Locate the cell with the specified text and output its [X, Y] center coordinate. 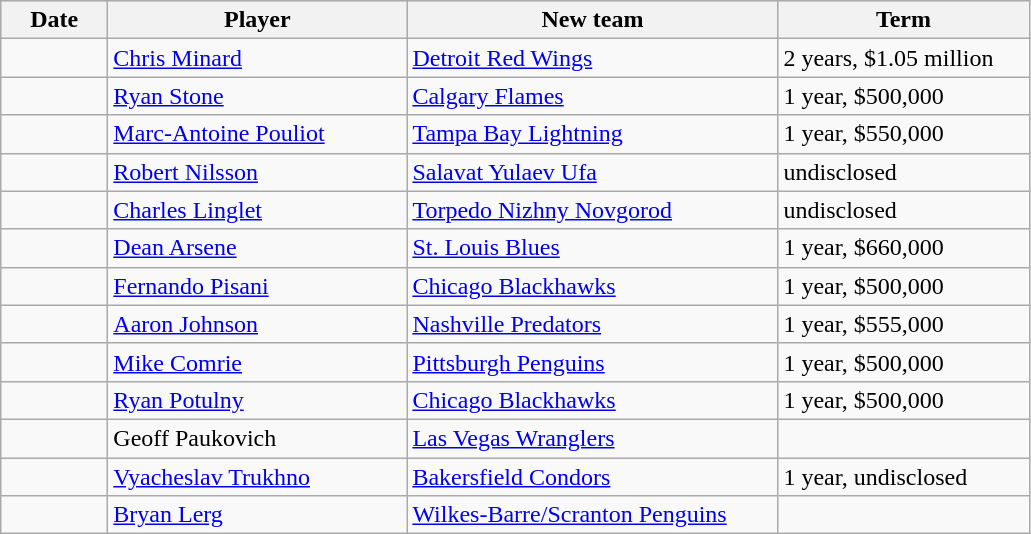
Chris Minard [258, 58]
Nashville Predators [592, 324]
Geoff Paukovich [258, 438]
Ryan Stone [258, 96]
1 year, undisclosed [904, 477]
Robert Nilsson [258, 172]
Torpedo Nizhny Novgorod [592, 210]
2 years, $1.05 million [904, 58]
Marc-Antoine Pouliot [258, 134]
Mike Comrie [258, 362]
Tampa Bay Lightning [592, 134]
Calgary Flames [592, 96]
Bakersfield Condors [592, 477]
Term [904, 20]
Bryan Lerg [258, 515]
Dean Arsene [258, 248]
Fernando Pisani [258, 286]
1 year, $555,000 [904, 324]
Detroit Red Wings [592, 58]
Charles Linglet [258, 210]
Ryan Potulny [258, 400]
Wilkes-Barre/Scranton Penguins [592, 515]
1 year, $660,000 [904, 248]
1 year, $550,000 [904, 134]
New team [592, 20]
Salavat Yulaev Ufa [592, 172]
Date [54, 20]
Pittsburgh Penguins [592, 362]
Vyacheslav Trukhno [258, 477]
St. Louis Blues [592, 248]
Player [258, 20]
Las Vegas Wranglers [592, 438]
Aaron Johnson [258, 324]
